Capture the cell that displays the provided text and extract its [X, Y] central coordinate. 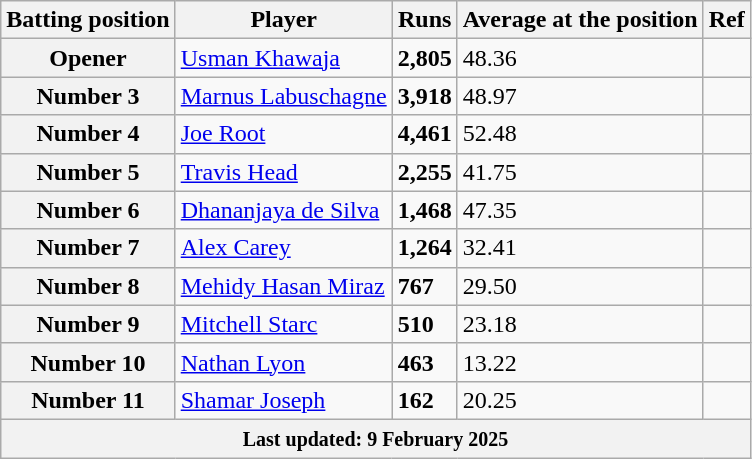
Alex Carey [284, 248]
Mehidy Hasan Miraz [284, 286]
Joe Root [284, 134]
23.18 [580, 324]
Number 9 [88, 324]
29.50 [580, 286]
463 [424, 362]
2,255 [424, 172]
Number 11 [88, 400]
Number 4 [88, 134]
767 [424, 286]
Number 3 [88, 96]
Opener [88, 58]
1,468 [424, 210]
Dhananjaya de Silva [284, 210]
Nathan Lyon [284, 362]
Shamar Joseph [284, 400]
Runs [424, 20]
13.22 [580, 362]
2,805 [424, 58]
1,264 [424, 248]
Average at the position [580, 20]
52.48 [580, 134]
Player [284, 20]
32.41 [580, 248]
Number 6 [88, 210]
Mitchell Starc [284, 324]
162 [424, 400]
48.36 [580, 58]
Number 5 [88, 172]
20.25 [580, 400]
Marnus Labuschagne [284, 96]
48.97 [580, 96]
Number 7 [88, 248]
47.35 [580, 210]
4,461 [424, 134]
Ref [726, 20]
Usman Khawaja [284, 58]
Last updated: 9 February 2025 [376, 438]
510 [424, 324]
Number 10 [88, 362]
Number 8 [88, 286]
Travis Head [284, 172]
41.75 [580, 172]
Batting position [88, 20]
3,918 [424, 96]
